Return the [X, Y] coordinate for the center point of the cell that contains the specified text.  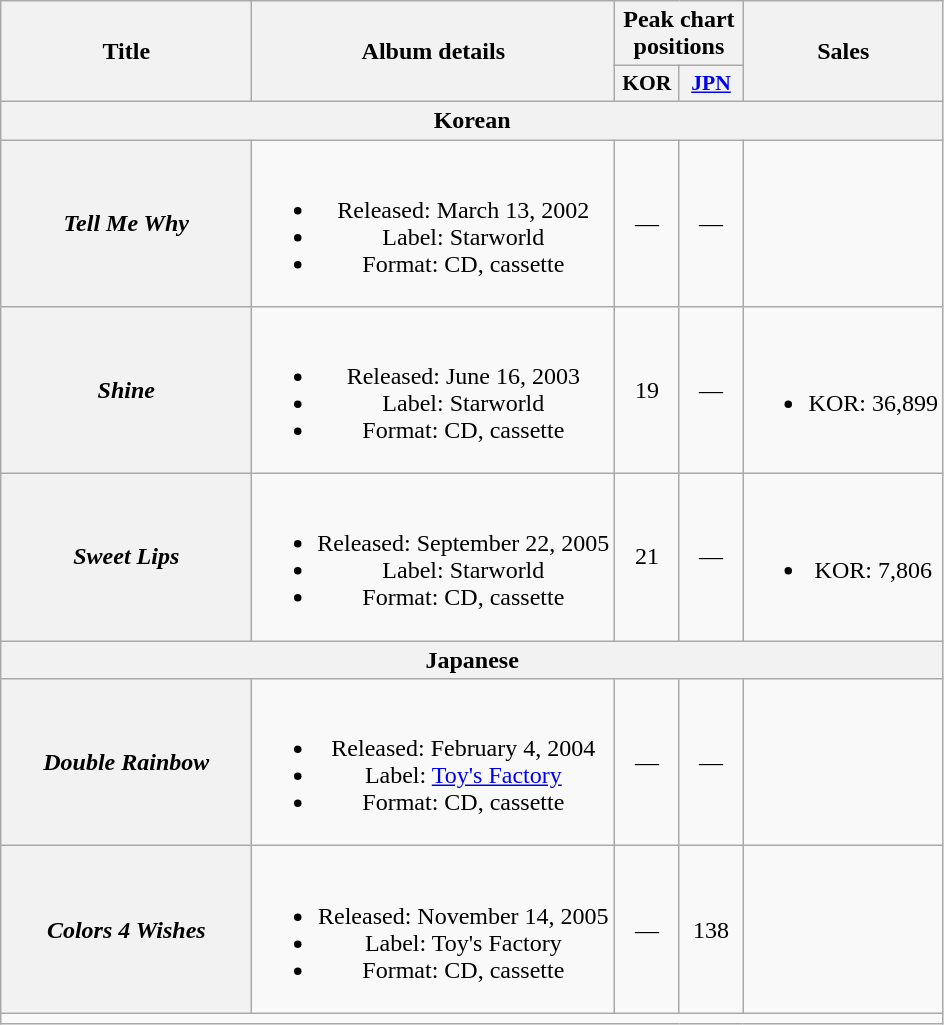
JPN [711, 84]
Released: November 14, 2005Label: Toy's FactoryFormat: CD, cassette [434, 930]
19 [647, 390]
Double Rainbow [126, 762]
Title [126, 52]
Tell Me Why [126, 224]
138 [711, 930]
Released: February 4, 2004Label: Toy's FactoryFormat: CD, cassette [434, 762]
Japanese [472, 660]
Album details [434, 52]
Korean [472, 120]
KOR: 36,899 [843, 390]
Sweet Lips [126, 558]
Colors 4 Wishes [126, 930]
Shine [126, 390]
Released: June 16, 2003Label: StarworldFormat: CD, cassette [434, 390]
21 [647, 558]
Sales [843, 52]
Peak chart positions [679, 34]
KOR: 7,806 [843, 558]
KOR [647, 84]
Released: March 13, 2002Label: StarworldFormat: CD, cassette [434, 224]
Released: September 22, 2005Label: StarworldFormat: CD, cassette [434, 558]
